Detect which cell encompasses the target text, then output its [x, y] center coordinate. 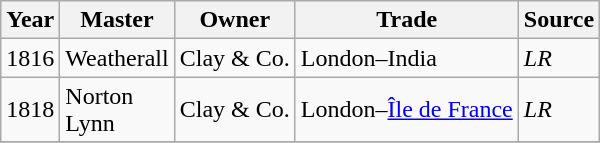
Weatherall [117, 58]
NortonLynn [117, 110]
Trade [406, 20]
Owner [234, 20]
Source [558, 20]
London–India [406, 58]
1818 [30, 110]
1816 [30, 58]
London–Île de France [406, 110]
Year [30, 20]
Master [117, 20]
